Determine the [X, Y] coordinate at the center of the cell enclosing the given text.  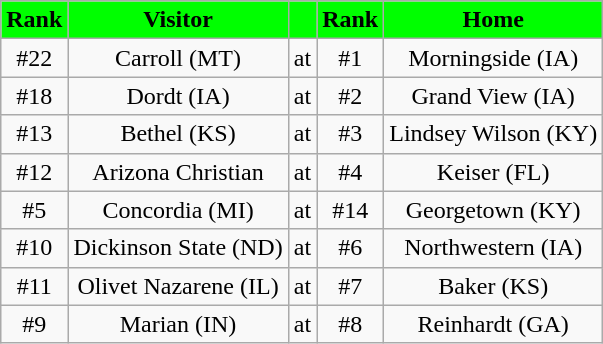
#11 [34, 286]
#2 [350, 96]
#14 [350, 210]
Arizona Christian [178, 172]
#5 [34, 210]
#12 [34, 172]
#3 [350, 134]
Home [494, 20]
#13 [34, 134]
Olivet Nazarene (IL) [178, 286]
Grand View (IA) [494, 96]
Dordt (IA) [178, 96]
Baker (KS) [494, 286]
Dickinson State (ND) [178, 248]
#18 [34, 96]
Morningside (IA) [494, 58]
Lindsey Wilson (KY) [494, 134]
#6 [350, 248]
#7 [350, 286]
Concordia (MI) [178, 210]
Georgetown (KY) [494, 210]
#9 [34, 324]
Marian (IN) [178, 324]
Reinhardt (GA) [494, 324]
#4 [350, 172]
#8 [350, 324]
Visitor [178, 20]
Carroll (MT) [178, 58]
Northwestern (IA) [494, 248]
Bethel (KS) [178, 134]
#22 [34, 58]
Keiser (FL) [494, 172]
#10 [34, 248]
#1 [350, 58]
